Determine the (x, y) coordinate at the center of the cell enclosing the given text.  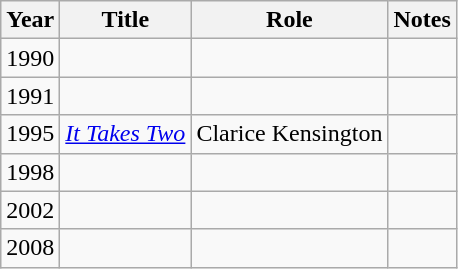
2002 (30, 210)
Title (126, 20)
It Takes Two (126, 134)
Year (30, 20)
1990 (30, 58)
Clarice Kensington (290, 134)
2008 (30, 248)
1991 (30, 96)
Notes (422, 20)
Role (290, 20)
1998 (30, 172)
1995 (30, 134)
